Find where the given text appears and provide that cell's center as (x, y) coordinate. 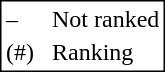
– (20, 19)
Ranking (105, 53)
Not ranked (105, 19)
(#) (20, 53)
